Return (x, y) of the center of cell containing provided text 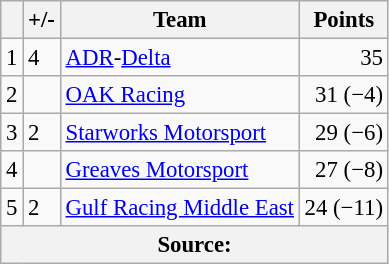
35 (344, 58)
ADR-Delta (180, 58)
Source: (195, 245)
+/- (42, 20)
Greaves Motorsport (180, 170)
27 (−8) (344, 170)
3 (12, 133)
Gulf Racing Middle East (180, 208)
Team (180, 20)
Points (344, 20)
OAK Racing (180, 95)
31 (−4) (344, 95)
24 (−11) (344, 208)
29 (−6) (344, 133)
1 (12, 58)
5 (12, 208)
Starworks Motorsport (180, 133)
